Provide the (x, y) coordinate of the cell's center where the given text is located.  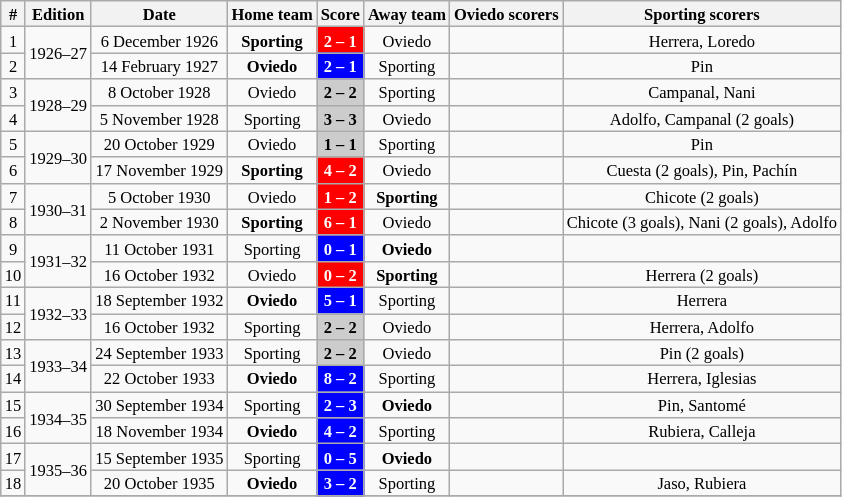
4 (14, 118)
Herrera, Adolfo (702, 327)
5 November 1928 (159, 118)
9 (14, 248)
0 – 2 (340, 274)
1 (14, 40)
0 – 5 (340, 457)
Campanal, Nani (702, 92)
18 (14, 483)
15 September 1935 (159, 457)
Adolfo, Campanal (2 goals) (702, 118)
8 October 1928 (159, 92)
Chicote (3 goals), Nani (2 goals), Adolfo (702, 222)
3 (14, 92)
17 November 1929 (159, 170)
14 February 1927 (159, 66)
11 October 1931 (159, 248)
12 (14, 327)
Home team (272, 14)
Oviedo scorers (506, 14)
Rubiera, Calleja (702, 431)
30 September 1934 (159, 405)
6 December 1926 (159, 40)
Herrera (702, 300)
1929–30 (58, 157)
18 November 1934 (159, 431)
1 – 2 (340, 196)
Chicote (2 goals) (702, 196)
15 (14, 405)
6 – 1 (340, 222)
Edition (58, 14)
1934–35 (58, 418)
14 (14, 379)
10 (14, 274)
24 September 1933 (159, 353)
Score (340, 14)
2 November 1930 (159, 222)
16 (14, 431)
11 (14, 300)
1932–33 (58, 313)
Herrera (2 goals) (702, 274)
5 – 1 (340, 300)
20 October 1935 (159, 483)
1930–31 (58, 209)
13 (14, 353)
1931–32 (58, 261)
3 – 2 (340, 483)
22 October 1933 (159, 379)
18 September 1932 (159, 300)
20 October 1929 (159, 144)
2 (14, 66)
1928–29 (58, 105)
8 – 2 (340, 379)
1933–34 (58, 366)
Herrera, Iglesias (702, 379)
Away team (407, 14)
0 – 1 (340, 248)
6 (14, 170)
2 – 3 (340, 405)
8 (14, 222)
1 – 1 (340, 144)
Jaso, Rubiera (702, 483)
Cuesta (2 goals), Pin, Pachín (702, 170)
1926–27 (58, 53)
Sporting scorers (702, 14)
5 October 1930 (159, 196)
Herrera, Loredo (702, 40)
# (14, 14)
Pin (2 goals) (702, 353)
7 (14, 196)
17 (14, 457)
1935–36 (58, 470)
Date (159, 14)
Pin, Santomé (702, 405)
3 – 3 (340, 118)
5 (14, 144)
